Search for the cell housing the specified text and yield its (x, y) center coordinate. 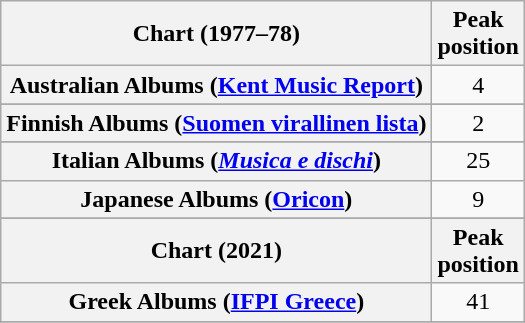
Australian Albums (Kent Music Report) (216, 85)
Finnish Albums (Suomen virallinen lista) (216, 123)
9 (478, 199)
Greek Albums (IFPI Greece) (216, 302)
Chart (1977–78) (216, 34)
Chart (2021) (216, 250)
2 (478, 123)
25 (478, 161)
41 (478, 302)
Italian Albums (Musica e dischi) (216, 161)
Japanese Albums (Oricon) (216, 199)
4 (478, 85)
